From the cell containing the given text, extract its center point as (X, Y) coordinate. 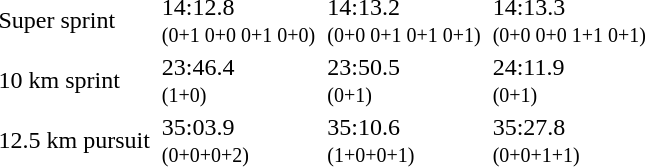
23:50.5(0+1) (404, 80)
23:46.4(1+0) (238, 80)
